For the text-containing cell, return its midpoint in (X, Y) coordinate format. 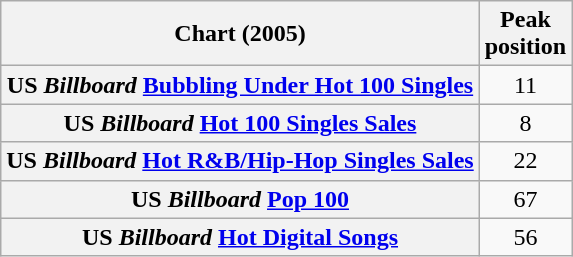
US Billboard Bubbling Under Hot 100 Singles (240, 85)
22 (525, 161)
8 (525, 123)
US Billboard Hot 100 Singles Sales (240, 123)
11 (525, 85)
56 (525, 237)
67 (525, 199)
Chart (2005) (240, 34)
US Billboard Hot Digital Songs (240, 237)
Peakposition (525, 34)
US Billboard Pop 100 (240, 199)
US Billboard Hot R&B/Hip-Hop Singles Sales (240, 161)
